Identify which cell holds the provided text, then report its (X, Y) central coordinate. 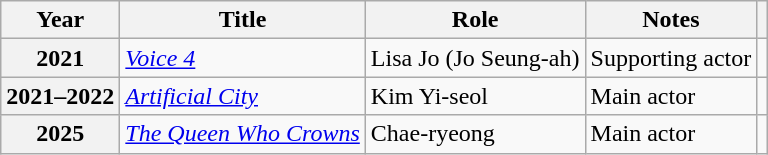
2021 (60, 58)
2021–2022 (60, 96)
Title (243, 20)
Voice 4 (243, 58)
Year (60, 20)
Lisa Jo (Jo Seung-ah) (475, 58)
Artificial City (243, 96)
Role (475, 20)
The Queen Who Crowns (243, 134)
Chae-ryeong (475, 134)
Notes (671, 20)
Supporting actor (671, 58)
Kim Yi-seol (475, 96)
2025 (60, 134)
